Determine the [X, Y] coordinate at the center of the cell enclosing the given text.  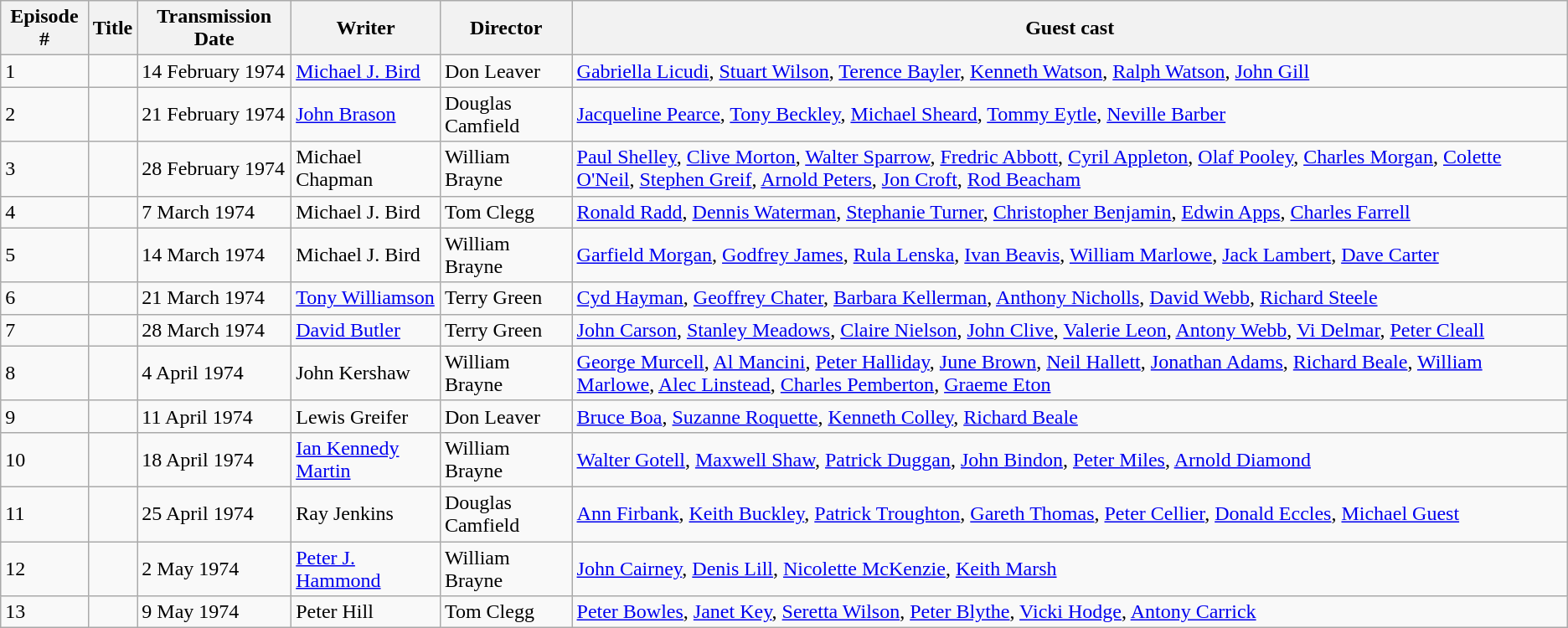
21 March 1974 [214, 298]
13 [44, 612]
2 May 1974 [214, 568]
14 March 1974 [214, 255]
3 [44, 169]
25 April 1974 [214, 514]
Cyd Hayman, Geoffrey Chater, Barbara Kellerman, Anthony Nicholls, David Webb, Richard Steele [1070, 298]
Episode # [44, 28]
Gabriella Licudi, Stuart Wilson, Terence Bayler, Kenneth Watson, Ralph Watson, John Gill [1070, 71]
Bruce Boa, Suzanne Roquette, Kenneth Colley, Richard Beale [1070, 416]
Peter Hill [366, 612]
28 February 1974 [214, 169]
Peter Bowles, Janet Key, Seretta Wilson, Peter Blythe, Vicki Hodge, Antony Carrick [1070, 612]
14 February 1974 [214, 71]
John Brason [366, 114]
Ian Kennedy Martin [366, 459]
Guest cast [1070, 28]
11 [44, 514]
Title [112, 28]
4 [44, 212]
Ann Firbank, Keith Buckley, Patrick Troughton, Gareth Thomas, Peter Cellier, Donald Eccles, Michael Guest [1070, 514]
Peter J. Hammond [366, 568]
21 February 1974 [214, 114]
Writer [366, 28]
Ronald Radd, Dennis Waterman, Stephanie Turner, Christopher Benjamin, Edwin Apps, Charles Farrell [1070, 212]
9 [44, 416]
9 May 1974 [214, 612]
18 April 1974 [214, 459]
4 April 1974 [214, 373]
Garfield Morgan, Godfrey James, Rula Lenska, Ivan Beavis, William Marlowe, Jack Lambert, Dave Carter [1070, 255]
12 [44, 568]
Walter Gotell, Maxwell Shaw, Patrick Duggan, John Bindon, Peter Miles, Arnold Diamond [1070, 459]
David Butler [366, 330]
7 [44, 330]
6 [44, 298]
John Carson, Stanley Meadows, Claire Nielson, John Clive, Valerie Leon, Antony Webb, Vi Delmar, Peter Cleall [1070, 330]
2 [44, 114]
8 [44, 373]
Ray Jenkins [366, 514]
5 [44, 255]
7 March 1974 [214, 212]
10 [44, 459]
Lewis Greifer [366, 416]
Director [506, 28]
Michael Chapman [366, 169]
Tony Williamson [366, 298]
28 March 1974 [214, 330]
John Kershaw [366, 373]
Jacqueline Pearce, Tony Beckley, Michael Sheard, Tommy Eytle, Neville Barber [1070, 114]
John Cairney, Denis Lill, Nicolette McKenzie, Keith Marsh [1070, 568]
1 [44, 71]
Transmission Date [214, 28]
11 April 1974 [214, 416]
